Identify which cell holds the provided text, then report its [X, Y] central coordinate. 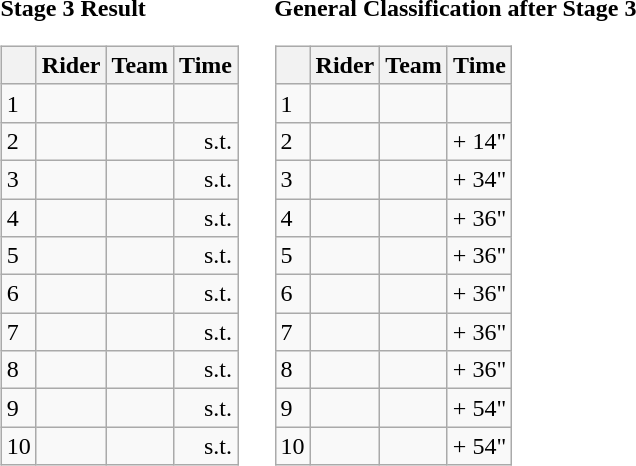
+ 14" [479, 141]
+ 34" [479, 179]
